Provide the (x, y) coordinate of the cell's center where the given text is located.  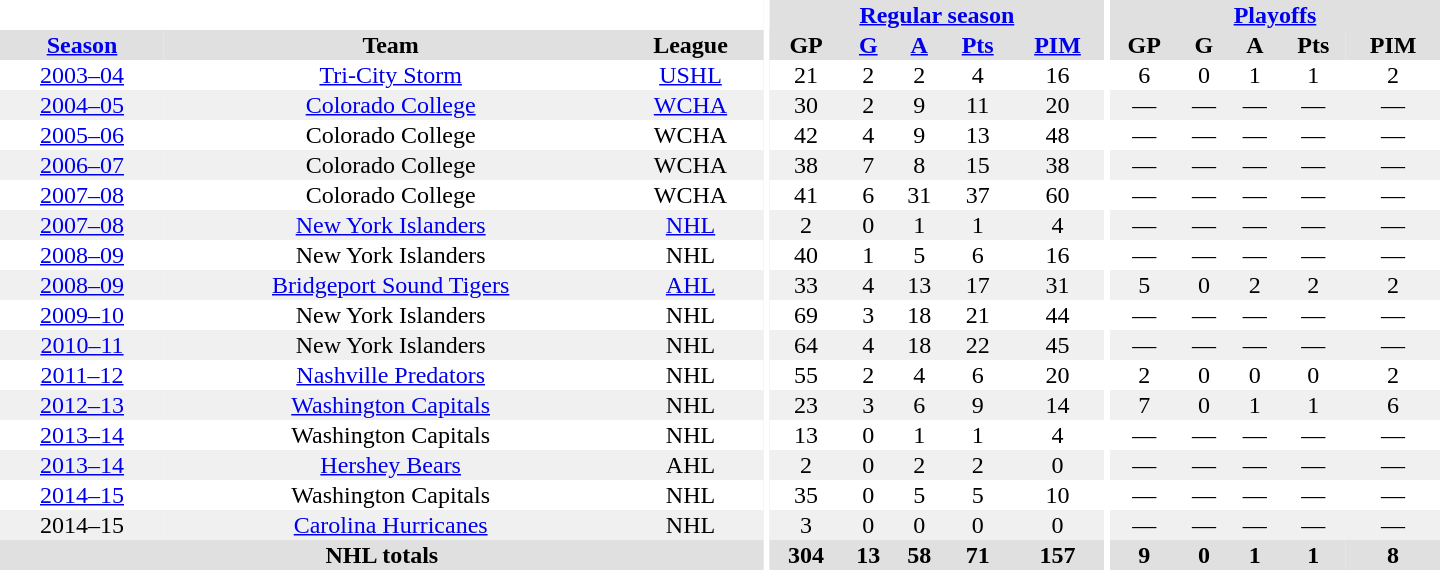
2005–06 (82, 135)
44 (1058, 315)
10 (1058, 495)
Season (82, 45)
Bridgeport Sound Tigers (390, 285)
Playoffs (1275, 15)
71 (978, 555)
League (690, 45)
58 (920, 555)
Tri-City Storm (390, 75)
64 (806, 345)
55 (806, 375)
33 (806, 285)
69 (806, 315)
23 (806, 405)
2009–10 (82, 315)
40 (806, 255)
NHL totals (382, 555)
2006–07 (82, 165)
17 (978, 285)
37 (978, 195)
48 (1058, 135)
157 (1058, 555)
Carolina Hurricanes (390, 525)
2004–05 (82, 105)
2011–12 (82, 375)
Nashville Predators (390, 375)
45 (1058, 345)
15 (978, 165)
2012–13 (82, 405)
2003–04 (82, 75)
60 (1058, 195)
30 (806, 105)
USHL (690, 75)
2010–11 (82, 345)
304 (806, 555)
22 (978, 345)
41 (806, 195)
42 (806, 135)
35 (806, 495)
Regular season (936, 15)
11 (978, 105)
Team (390, 45)
Hershey Bears (390, 465)
14 (1058, 405)
